Return [x, y] of the center of cell containing provided text 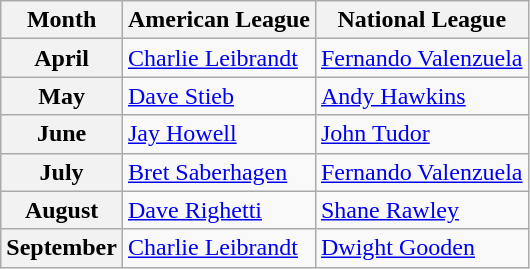
April [62, 58]
Shane Rawley [422, 210]
September [62, 248]
Dwight Gooden [422, 248]
National League [422, 20]
August [62, 210]
May [62, 96]
John Tudor [422, 134]
Andy Hawkins [422, 96]
June [62, 134]
Bret Saberhagen [218, 172]
Dave Righetti [218, 210]
American League [218, 20]
Jay Howell [218, 134]
July [62, 172]
Dave Stieb [218, 96]
Month [62, 20]
